Provide the (x, y) coordinate of the cell's center where the given text is located.  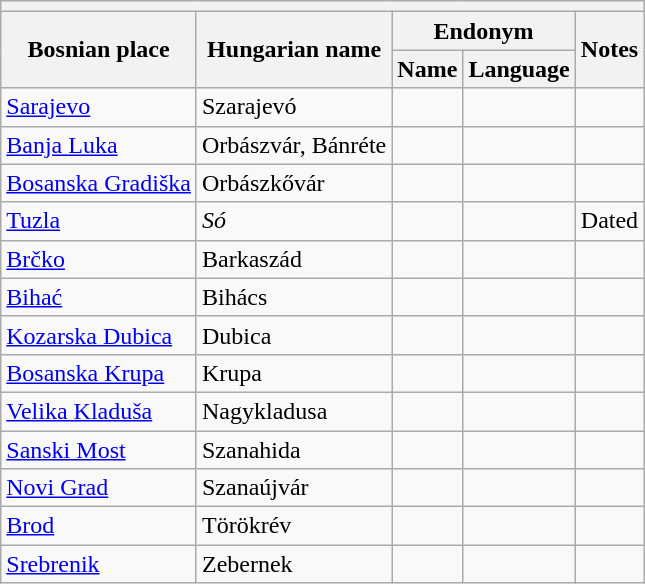
Barkaszád (294, 259)
Name (428, 69)
Bosanska Krupa (99, 373)
Srebrenik (99, 564)
Orbászkővár (294, 183)
Szanaújvár (294, 488)
Bihać (99, 297)
Language (519, 69)
Tuzla (99, 221)
Endonym (484, 31)
Brčko (99, 259)
Dubica (294, 335)
Nagykladusa (294, 411)
Bosanska Gradiška (99, 183)
Novi Grad (99, 488)
Szanahida (294, 449)
Sarajevo (99, 107)
Zebernek (294, 564)
Bosnian place (99, 50)
Notes (609, 50)
Banja Luka (99, 145)
Hungarian name (294, 50)
Dated (609, 221)
Sanski Most (99, 449)
Velika Kladuša (99, 411)
Kozarska Dubica (99, 335)
Só (294, 221)
Bihács (294, 297)
Törökrév (294, 526)
Orbászvár, Bánréte (294, 145)
Brod (99, 526)
Szarajevó (294, 107)
Krupa (294, 373)
